Identify which cell holds the provided text, then report its [X, Y] central coordinate. 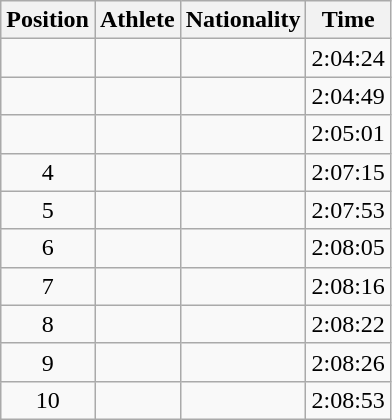
2:08:16 [348, 286]
6 [48, 248]
Position [48, 20]
2:08:05 [348, 248]
2:04:24 [348, 58]
4 [48, 172]
2:05:01 [348, 134]
2:04:49 [348, 96]
2:07:15 [348, 172]
2:08:26 [348, 362]
2:07:53 [348, 210]
Nationality [243, 20]
8 [48, 324]
10 [48, 400]
5 [48, 210]
2:08:22 [348, 324]
Time [348, 20]
9 [48, 362]
7 [48, 286]
2:08:53 [348, 400]
Athlete [137, 20]
